Identify which cell holds the provided text, then report its (x, y) central coordinate. 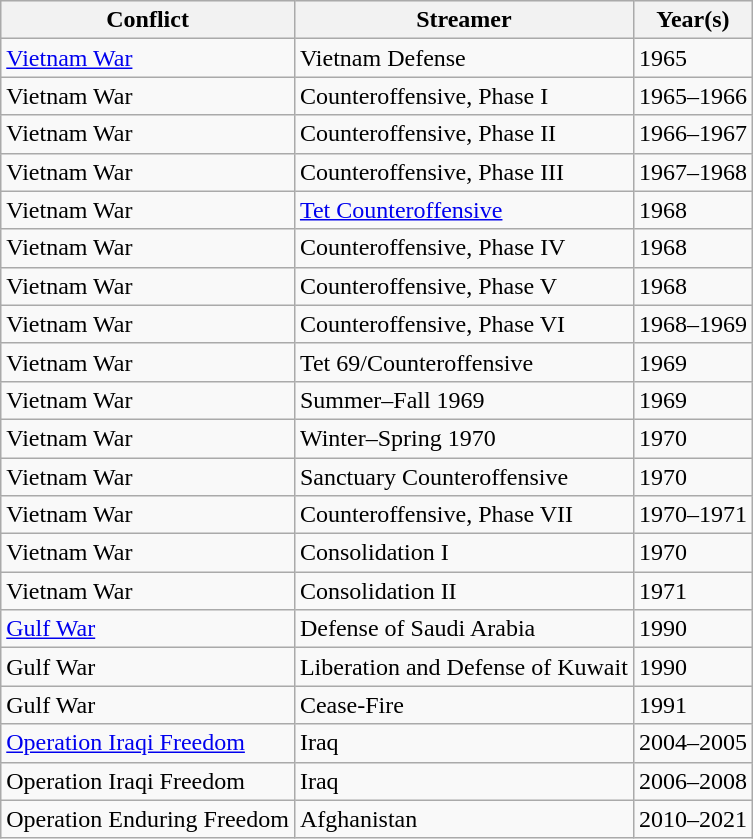
Liberation and Defense of Kuwait (464, 667)
Counteroffensive, Phase IV (464, 248)
Vietnam Defense (464, 58)
1971 (692, 591)
Cease-Fire (464, 705)
1970–1971 (692, 515)
Counteroffensive, Phase II (464, 134)
1967–1968 (692, 172)
Streamer (464, 20)
Counteroffensive, Phase V (464, 286)
Summer–Fall 1969 (464, 400)
1968–1969 (692, 324)
2004–2005 (692, 743)
Counteroffensive, Phase VII (464, 515)
Consolidation II (464, 591)
2010–2021 (692, 819)
Consolidation I (464, 553)
Sanctuary Counteroffensive (464, 477)
1965 (692, 58)
Conflict (148, 20)
Afghanistan (464, 819)
Counteroffensive, Phase VI (464, 324)
Year(s) (692, 20)
Operation Enduring Freedom (148, 819)
Counteroffensive, Phase I (464, 96)
1991 (692, 705)
Defense of Saudi Arabia (464, 629)
Counteroffensive, Phase III (464, 172)
Tet Counteroffensive (464, 210)
1965–1966 (692, 96)
Winter–Spring 1970 (464, 438)
Tet 69/Counteroffensive (464, 362)
1966–1967 (692, 134)
2006–2008 (692, 781)
